Locate the cell with the specified text and output its (x, y) center coordinate. 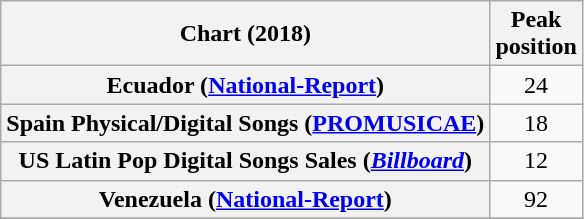
US Latin Pop Digital Songs Sales (Billboard) (246, 161)
24 (536, 85)
12 (536, 161)
Chart (2018) (246, 34)
18 (536, 123)
Peak position (536, 34)
92 (536, 199)
Venezuela (National-Report) (246, 199)
Spain Physical/Digital Songs (PROMUSICAE) (246, 123)
Ecuador (National-Report) (246, 85)
